Pinpoint the cell where the given text exists, returning its (x, y) midpoint coordinate. 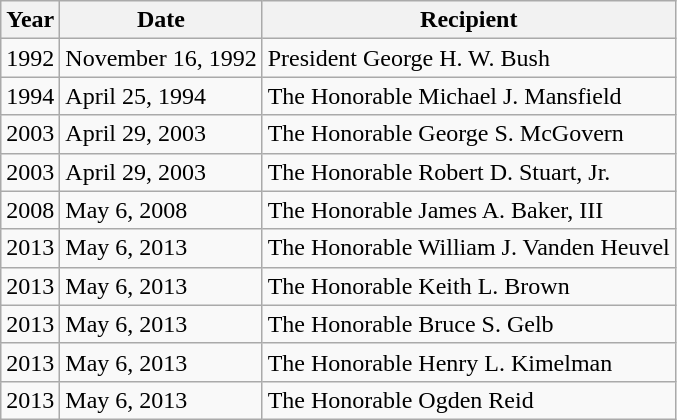
The Honorable Ogden Reid (468, 400)
The Honorable Henry L. Kimelman (468, 362)
The Honorable Bruce S. Gelb (468, 324)
Recipient (468, 20)
The Honorable George S. McGovern (468, 134)
The Honorable William J. Vanden Heuvel (468, 248)
The Honorable Michael J. Mansfield (468, 96)
1994 (30, 96)
April 25, 1994 (161, 96)
1992 (30, 58)
November 16, 1992 (161, 58)
The Honorable James A. Baker, III (468, 210)
President George H. W. Bush (468, 58)
2008 (30, 210)
May 6, 2008 (161, 210)
Year (30, 20)
The Honorable Robert D. Stuart, Jr. (468, 172)
Date (161, 20)
The Honorable Keith L. Brown (468, 286)
